Search for the cell housing the specified text and yield its (x, y) center coordinate. 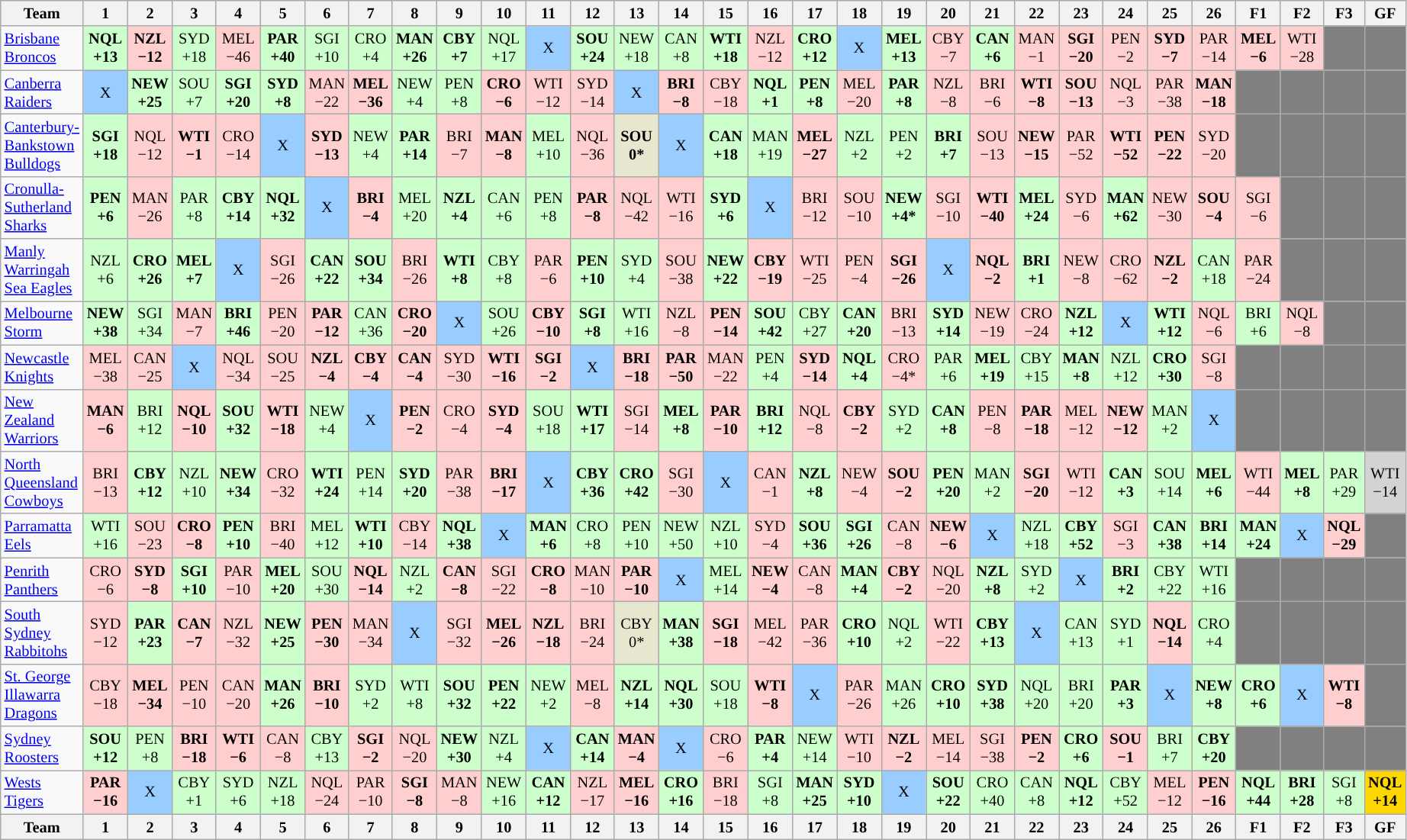
SYD−12 (105, 632)
MEL−14 (948, 748)
CRO+8 (592, 536)
PAR−24 (1258, 270)
CAN+14 (592, 748)
CAN+22 (327, 270)
WTI−6 (238, 748)
BRI−24 (592, 632)
PAR+3 (1125, 695)
MAN−4 (636, 748)
PAR−16 (105, 792)
CAN−20 (238, 695)
CRO+30 (1169, 367)
PEN+6 (105, 208)
SGI−10 (948, 208)
MEL+6 (1214, 482)
SYD+20 (414, 482)
NEW+2 (548, 695)
SYD−30 (459, 367)
PAR−18 (1036, 420)
CBY−14 (414, 536)
NEW+34 (238, 482)
WTI−14 (1385, 482)
NZL−32 (238, 632)
SYD+10 (859, 792)
SOU−1 (1125, 748)
BRI+46 (238, 323)
BRI−17 (504, 482)
MAN−7 (194, 323)
PEN−22 (1169, 145)
NQL−42 (636, 208)
PEN+2 (903, 145)
BRI+1 (1036, 270)
PEN−20 (282, 323)
MEL+7 (194, 270)
WTI+10 (371, 536)
SOU+14 (1169, 482)
PEN−10 (194, 695)
NEW+16 (504, 792)
PAR+6 (948, 367)
CBY+1 (194, 792)
CBY+27 (814, 323)
CBY+15 (1036, 367)
CBY+12 (150, 482)
NQL−29 (1344, 536)
CRO−14 (238, 145)
NQL+32 (282, 208)
SOU+42 (770, 323)
PAR+40 (282, 48)
SOU+22 (948, 792)
NQL+38 (459, 536)
WTI−22 (948, 632)
BRI+28 (1302, 792)
NEW−15 (1036, 145)
NQL+14 (1385, 792)
MAN−18 (1214, 92)
SOU+7 (194, 92)
WTI+18 (726, 48)
NQL−6 (1214, 323)
NEW+30 (459, 748)
Sydney Roosters (42, 748)
North Queensland Cowboys (42, 482)
SYD+14 (948, 323)
SYD−7 (1169, 48)
PEN−16 (1214, 792)
BRI+2 (1125, 580)
CBY+36 (592, 482)
CRO−4 (459, 420)
NQL+1 (770, 92)
MEL+19 (992, 367)
MEL+24 (1036, 208)
NQL−36 (592, 145)
PAR−36 (814, 632)
NEW−6 (948, 536)
SGI+18 (105, 145)
PEN+22 (504, 695)
MEL+10 (548, 145)
MAN+8 (1081, 367)
SOU+30 (327, 580)
SYD−8 (150, 580)
SYD+38 (992, 695)
CAN+38 (1169, 536)
BRI−12 (814, 208)
BRI−8 (681, 92)
MAN+62 (1125, 208)
NQL+30 (681, 695)
BRI−7 (459, 145)
SOU+12 (105, 748)
WTI−25 (814, 270)
MEL+13 (903, 48)
PAR−26 (859, 695)
MEL−36 (371, 92)
MEL+14 (726, 580)
WTI−10 (859, 748)
CRO+40 (992, 792)
CRO−20 (414, 323)
NEW+14 (814, 748)
CAN−25 (150, 367)
SGI+26 (859, 536)
NQL+4 (859, 367)
SOU+36 (814, 536)
New Zealand Warriors (42, 420)
NEW+50 (681, 536)
MAN+25 (814, 792)
MAN−26 (150, 208)
NEW+4* (903, 208)
BRI−6 (992, 92)
PAR−52 (1081, 145)
NEW+38 (105, 323)
PAR+14 (414, 145)
WTI−40 (992, 208)
WTI−52 (1125, 145)
SGI−18 (726, 632)
SOU+26 (504, 323)
NQL−12 (150, 145)
SYD+4 (636, 270)
CAN+20 (859, 323)
WTI+17 (592, 420)
WTI−1 (194, 145)
CAN+13 (1081, 632)
Brisbane Broncos (42, 48)
MEL−20 (859, 92)
SOU0* (636, 145)
PEN+20 (948, 482)
CRO−4* (903, 367)
PAR+4 (770, 748)
PEN−14 (726, 323)
NQL+17 (504, 48)
MAN+19 (770, 145)
SOU−4 (1214, 208)
PAR−12 (327, 323)
NZL−4 (327, 367)
CRO−24 (1036, 323)
SOU+34 (371, 270)
NEW+18 (636, 48)
MAN−10 (592, 580)
NZL−17 (592, 792)
NQL+20 (1036, 695)
PAR−50 (681, 367)
MEL−26 (504, 632)
NQL−24 (327, 792)
SGI−30 (681, 482)
MEL−16 (636, 792)
BRI+20 (1081, 695)
CBY−7 (948, 48)
BRI−26 (414, 270)
South Sydney Rabbitohs (42, 632)
NEW+22 (726, 270)
MAN+4 (859, 580)
CBY−4 (371, 367)
CBY−19 (770, 270)
NZL+14 (636, 695)
MEL−8 (592, 695)
SOU+24 (592, 48)
MAN+6 (548, 536)
SYD−13 (327, 145)
Parramatta Eels (42, 536)
CAN+36 (371, 323)
SOU−25 (282, 367)
CAN−4 (414, 367)
SOU−38 (681, 270)
Canberra Raiders (42, 92)
St. George Illawarra Dragons (42, 695)
SGI−6 (1258, 208)
SGI−3 (1125, 536)
Penrith Panthers (42, 580)
Melbourne Storm (42, 323)
NQL+13 (105, 48)
NEW−8 (1081, 270)
NZL+6 (105, 270)
BRI+6 (1258, 323)
PEN−30 (327, 632)
CBY+22 (1169, 580)
WTI−28 (1302, 48)
NQL−34 (238, 367)
NEW+8 (1214, 695)
PAR+29 (1344, 482)
CAN+12 (548, 792)
CBY−10 (548, 323)
CAN−1 (770, 482)
CBY+8 (504, 270)
Manly Warringah Sea Eagles (42, 270)
MAN+24 (1258, 536)
SGI−38 (992, 748)
Cronulla-Sutherland Sharks (42, 208)
SYD+1 (1125, 632)
MEL−38 (105, 367)
CBY+14 (238, 208)
PAR−6 (548, 270)
WTI+12 (1169, 323)
BRI−40 (282, 536)
CRO−62 (1125, 270)
NQL−10 (194, 420)
WTI+24 (327, 482)
Newcastle Knights (42, 367)
SYD−6 (1081, 208)
CRO+16 (681, 792)
NQL+12 (1081, 792)
NEW−30 (1169, 208)
SGI+20 (238, 92)
PEN−4 (859, 270)
CBY+20 (1214, 748)
CBY+7 (459, 48)
CRO+42 (636, 482)
BRI+14 (1214, 536)
SOU−2 (903, 482)
MEL−42 (770, 632)
MEL−46 (238, 48)
PEN−8 (992, 420)
SOU−10 (859, 208)
CBY0* (636, 632)
CAN−7 (194, 632)
CRO−32 (282, 482)
MAN−1 (1036, 48)
NQL−2 (992, 270)
MAN−6 (105, 420)
SGI−22 (504, 580)
NZL−18 (548, 632)
MEL−27 (814, 145)
NQL−3 (1125, 92)
WTI−18 (282, 420)
PEN+14 (371, 482)
SGI−32 (459, 632)
MEL+12 (327, 536)
Wests Tigers (42, 792)
PAR−14 (1214, 48)
CAN+3 (1125, 482)
SYD+8 (282, 92)
PAR+23 (150, 632)
SGI−14 (636, 420)
CRO+12 (814, 48)
SOU−23 (150, 536)
PEN+4 (770, 367)
MAN+38 (681, 632)
NEW−19 (992, 323)
BRI−4 (371, 208)
WTI−44 (1258, 482)
CRO+26 (150, 270)
NEW−12 (1125, 420)
SGI+34 (150, 323)
BRI−10 (327, 695)
MEL−6 (1258, 48)
NQL+2 (903, 632)
NQL+44 (1258, 792)
SYD+18 (194, 48)
MAN−34 (371, 632)
MEL−34 (150, 695)
Canterbury-Bankstown Bulldogs (42, 145)
PAR−8 (592, 208)
SYD−20 (1214, 145)
